Detect which cell encompasses the target text, then output its [X, Y] center coordinate. 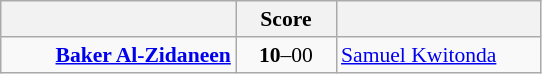
10–00 [286, 55]
Baker Al-Zidaneen [118, 55]
Samuel Kwitonda [438, 55]
Score [286, 19]
